Determine the (x, y) coordinate at the center of the cell enclosing the given text.  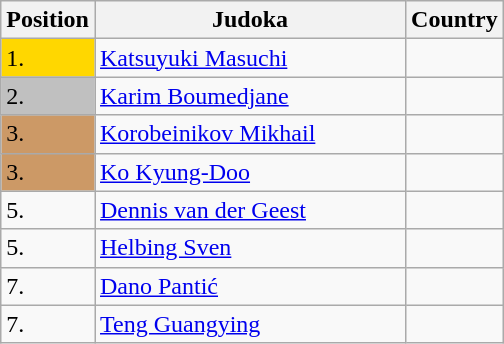
2. (48, 96)
Karim Boumedjane (250, 96)
Helbing Sven (250, 248)
Teng Guangying (250, 324)
Katsuyuki Masuchi (250, 58)
Ko Kyung-Doo (250, 172)
Dano Pantić (250, 286)
Judoka (250, 20)
Position (48, 20)
Korobeinikov Mikhail (250, 134)
1. (48, 58)
Dennis van der Geest (250, 210)
Country (455, 20)
